Return the (X, Y) coordinate for the center point of the cell that contains the specified text.  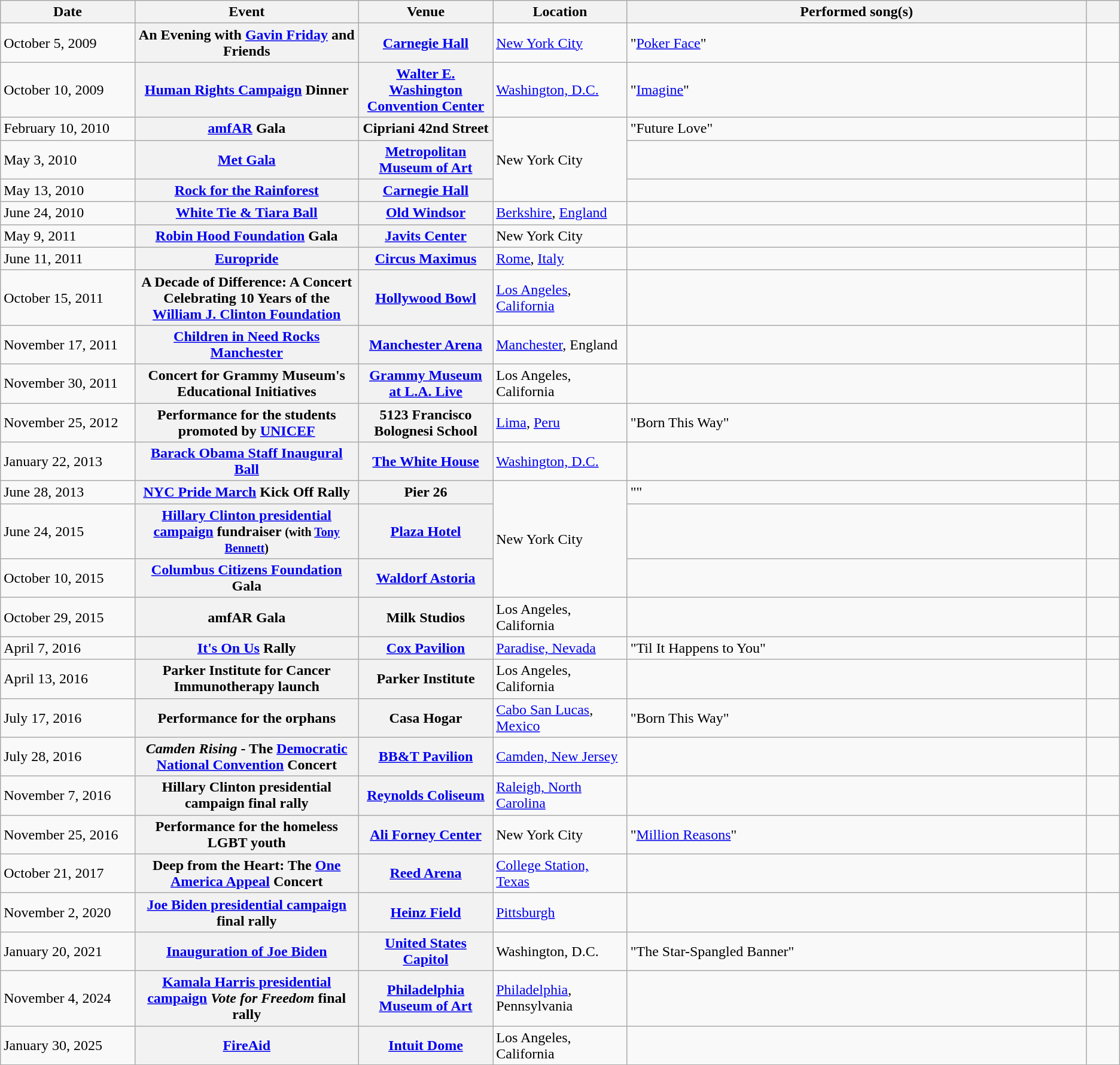
Philadelphia, Pennsylvania (560, 998)
January 22, 2013 (68, 462)
May 3, 2010 (68, 159)
October 10, 2009 (68, 90)
Javits Center (425, 236)
Europride (246, 258)
"Poker Face" (857, 43)
Plaza Hotel (425, 531)
Met Gala (246, 159)
Hillary Clinton presidential campaign final rally (246, 796)
June 28, 2013 (68, 492)
An Evening with Gavin Friday and Friends (246, 43)
Location (560, 12)
White Tie & Tiara Ball (246, 213)
July 28, 2016 (68, 756)
Manchester Arena (425, 345)
October 15, 2011 (68, 297)
Hillary Clinton presidential campaign fundraiser (with Tony Bennett) (246, 531)
Columbus Citizens Foundation Gala (246, 578)
June 24, 2010 (68, 213)
Inauguration of Joe Biden (246, 951)
July 17, 2016 (68, 718)
Children in Need Rocks Manchester (246, 345)
Joe Biden presidential campaign final rally (246, 912)
Heinz Field (425, 912)
Parker Institute (425, 678)
April 13, 2016 (68, 678)
Milk Studios (425, 617)
Event (246, 12)
Philadelphia Museum of Art (425, 998)
FireAid (246, 1045)
October 29, 2015 (68, 617)
May 13, 2010 (68, 190)
Camden, New Jersey (560, 756)
January 30, 2025 (68, 1045)
Barack Obama Staff Inaugural Ball (246, 462)
Robin Hood Foundation Gala (246, 236)
June 11, 2011 (68, 258)
Cipriani 42nd Street (425, 129)
Berkshire, England (560, 213)
Lima, Peru (560, 422)
Raleigh, North Carolina (560, 796)
Casa Hogar (425, 718)
Venue (425, 12)
"" (857, 492)
Reed Arena (425, 874)
A Decade of Difference: A Concert Celebrating 10 Years of the William J. Clinton Foundation (246, 297)
November 25, 2016 (68, 834)
It's On Us Rally (246, 648)
Cabo San Lucas, Mexico (560, 718)
Old Windsor (425, 213)
"Future Love" (857, 129)
Performance for the students promoted by UNICEF (246, 422)
Hollywood Bowl (425, 297)
April 7, 2016 (68, 648)
November 30, 2011 (68, 383)
Metropolitan Museum of Art (425, 159)
November 2, 2020 (68, 912)
Rome, Italy (560, 258)
Date (68, 12)
Paradise, Nevada (560, 648)
Human Rights Campaign Dinner (246, 90)
Manchester, England (560, 345)
November 7, 2016 (68, 796)
NYC Pride March Kick Off Rally (246, 492)
October 10, 2015 (68, 578)
Rock for the Rainforest (246, 190)
5123 Francisco Bolognesi School (425, 422)
"Til It Happens to You" (857, 648)
Kamala Harris presidential campaign Vote for Freedom final rally (246, 998)
February 10, 2010 (68, 129)
The White House (425, 462)
Grammy Museum at L.A. Live (425, 383)
Camden Rising - The Democratic National Convention Concert (246, 756)
Performed song(s) (857, 12)
Concert for Grammy Museum's Educational Initiatives (246, 383)
Walter E. Washington Convention Center (425, 90)
November 25, 2012 (68, 422)
BB&T Pavilion (425, 756)
"Imagine" (857, 90)
October 5, 2009 (68, 43)
"The Star-Spangled Banner" (857, 951)
Performance for the orphans (246, 718)
United States Capitol (425, 951)
Parker Institute for Cancer Immunotherapy launch (246, 678)
Ali Forney Center (425, 834)
Waldorf Astoria (425, 578)
Intuit Dome (425, 1045)
Deep from the Heart: The One America Appeal Concert (246, 874)
Pittsburgh (560, 912)
College Station, Texas (560, 874)
Cox Pavilion (425, 648)
June 24, 2015 (68, 531)
Circus Maximus (425, 258)
November 4, 2024 (68, 998)
"Million Reasons" (857, 834)
Performance for the homeless LGBT youth (246, 834)
January 20, 2021 (68, 951)
October 21, 2017 (68, 874)
Reynolds Coliseum (425, 796)
May 9, 2011 (68, 236)
November 17, 2011 (68, 345)
Pier 26 (425, 492)
